Detect which cell encompasses the target text, then output its [X, Y] center coordinate. 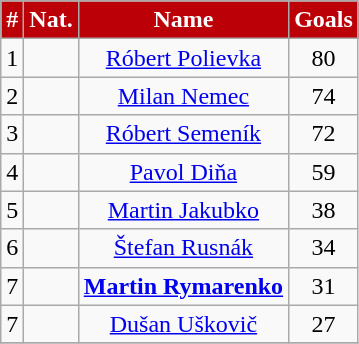
Martin Rymarenko [183, 286]
27 [324, 324]
4 [12, 172]
Róbert Polievka [183, 58]
Milan Nemec [183, 96]
Martin Jakubko [183, 210]
1 [12, 58]
31 [324, 286]
80 [324, 58]
5 [12, 210]
38 [324, 210]
Róbert Semeník [183, 134]
Štefan Rusnák [183, 248]
3 [12, 134]
74 [324, 96]
6 [12, 248]
Dušan Uškovič [183, 324]
Pavol Diňa [183, 172]
Goals [324, 20]
59 [324, 172]
34 [324, 248]
72 [324, 134]
Nat. [51, 20]
Name [183, 20]
# [12, 20]
2 [12, 96]
